Pinpoint the cell where the given text exists, returning its (x, y) midpoint coordinate. 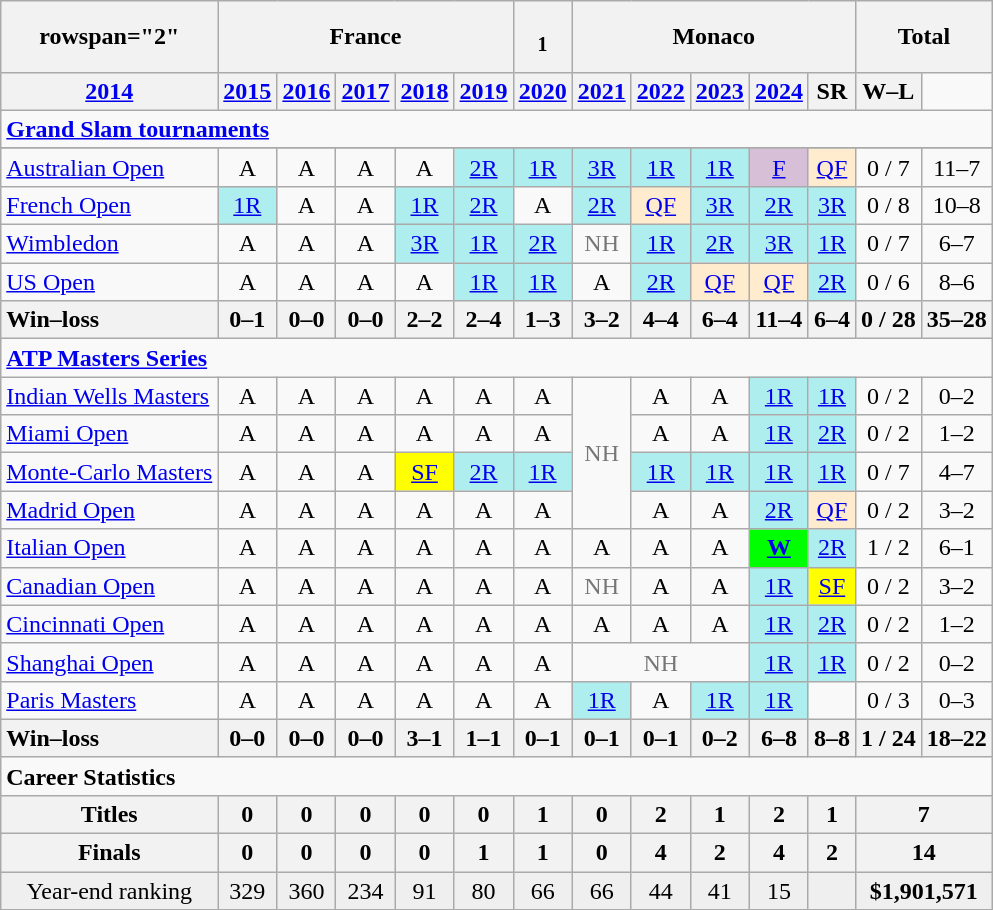
2024 (778, 91)
0 / 6 (888, 282)
8–8 (832, 738)
2019 (484, 91)
11–7 (956, 167)
Canadian Open (110, 586)
Miami Open (110, 434)
Monte-Carlo Masters (110, 472)
$1,901,571 (924, 891)
6–7 (956, 244)
rowspan="2" (110, 37)
8–6 (956, 282)
Monaco (714, 37)
Grand Slam tournaments (497, 129)
Year-end ranking (110, 891)
W (778, 548)
234 (366, 891)
329 (248, 891)
2023 (720, 91)
0 / 3 (888, 700)
2–2 (424, 320)
French Open (110, 205)
0 / 28 (888, 320)
10–8 (956, 205)
2017 (366, 91)
Cincinnati Open (110, 624)
Italian Open (110, 548)
1–3 (542, 320)
Total (924, 37)
Shanghai Open (110, 662)
Finals (110, 853)
4–4 (660, 320)
Indian Wells Masters (110, 396)
2016 (306, 91)
91 (424, 891)
2–4 (484, 320)
F (778, 167)
W–L (888, 91)
1 / 2 (888, 548)
41 (720, 891)
35–28 (956, 320)
France (366, 37)
11–4 (778, 320)
Titles (110, 814)
6–1 (956, 548)
2018 (424, 91)
0–3 (956, 700)
US Open (110, 282)
Madrid Open (110, 510)
Career Statistics (497, 776)
2015 (248, 91)
ATP Masters Series (497, 358)
Paris Masters (110, 700)
15 (778, 891)
1–1 (484, 738)
2021 (602, 91)
80 (484, 891)
SR (832, 91)
Wimbledon (110, 244)
2014 (110, 91)
2020 (542, 91)
6–8 (778, 738)
14 (924, 853)
4–7 (956, 472)
7 (924, 814)
2022 (660, 91)
18–22 (956, 738)
44 (660, 891)
0 / 8 (888, 205)
Australian Open (110, 167)
360 (306, 891)
1 / 24 (888, 738)
3–1 (424, 738)
